For the text-containing cell, return its midpoint in (x, y) coordinate format. 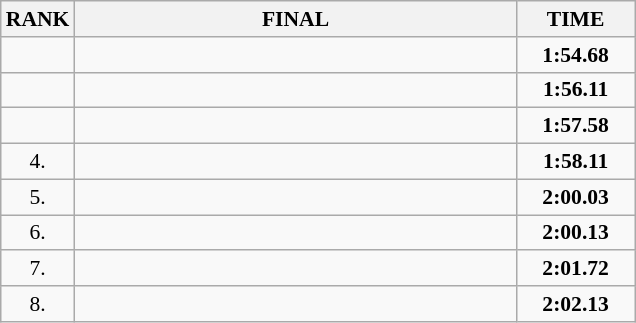
6. (38, 233)
8. (38, 304)
TIME (576, 19)
2:02.13 (576, 304)
RANK (38, 19)
1:56.11 (576, 90)
4. (38, 162)
FINAL (295, 19)
1:54.68 (576, 55)
1:57.58 (576, 126)
2:01.72 (576, 269)
2:00.03 (576, 197)
2:00.13 (576, 233)
5. (38, 197)
1:58.11 (576, 162)
7. (38, 269)
